Capture the cell that displays the provided text and extract its [x, y] central coordinate. 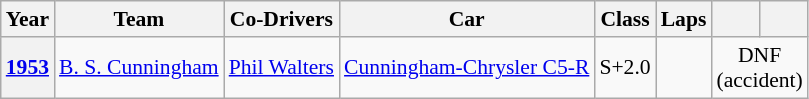
Team [139, 19]
Laps [684, 19]
Car [466, 19]
Cunningham-Chrysler C5-R [466, 68]
Class [624, 19]
DNF(accident) [759, 68]
Co-Drivers [282, 19]
Year [28, 19]
B. S. Cunningham [139, 68]
S+2.0 [624, 68]
1953 [28, 68]
Phil Walters [282, 68]
